Find where the given text appears and provide that cell's center as [X, Y] coordinate. 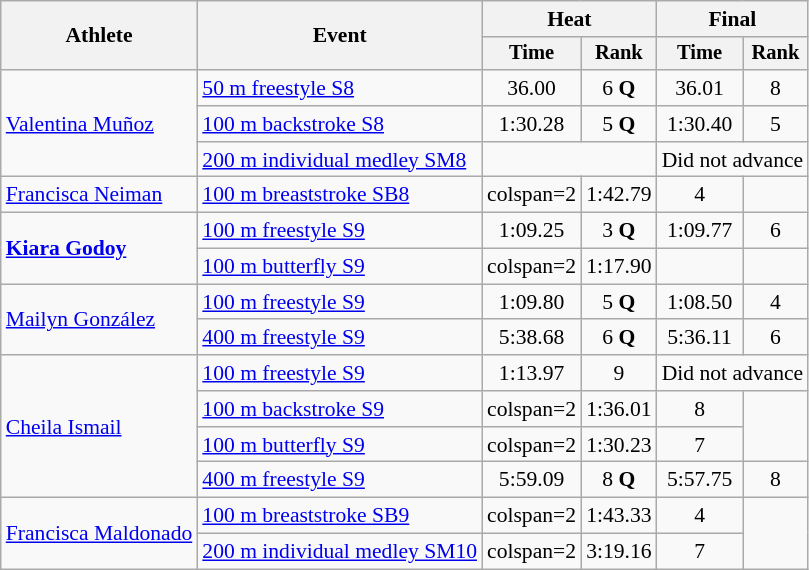
Francisca Maldonado [100, 534]
1:09.77 [700, 231]
100 m backstroke S8 [340, 124]
8 Q [618, 480]
3:19.16 [618, 552]
50 m freestyle S8 [340, 88]
1:43.33 [618, 516]
Mailyn González [100, 320]
5:59.09 [532, 480]
5:36.11 [700, 338]
1:17.90 [618, 267]
1:30.28 [532, 124]
Kiara Godoy [100, 248]
200 m individual medley SM8 [340, 160]
1:09.25 [532, 231]
5:38.68 [532, 338]
100 m backstroke S9 [340, 409]
1:30.40 [700, 124]
9 [618, 373]
Athlete [100, 36]
5:57.75 [700, 480]
1:08.50 [700, 302]
100 m breaststroke SB9 [340, 516]
1:30.23 [618, 445]
Final [733, 19]
Francisca Neiman [100, 195]
1:13.97 [532, 373]
1:36.01 [618, 409]
100 m breaststroke SB8 [340, 195]
Heat [570, 19]
5 [776, 124]
200 m individual medley SM10 [340, 552]
36.01 [700, 88]
1:42.79 [618, 195]
3 Q [618, 231]
Cheila Ismail [100, 426]
1:09.80 [532, 302]
36.00 [532, 88]
Event [340, 36]
Valentina Muñoz [100, 124]
